Find where the given text appears and provide that cell's center as (x, y) coordinate. 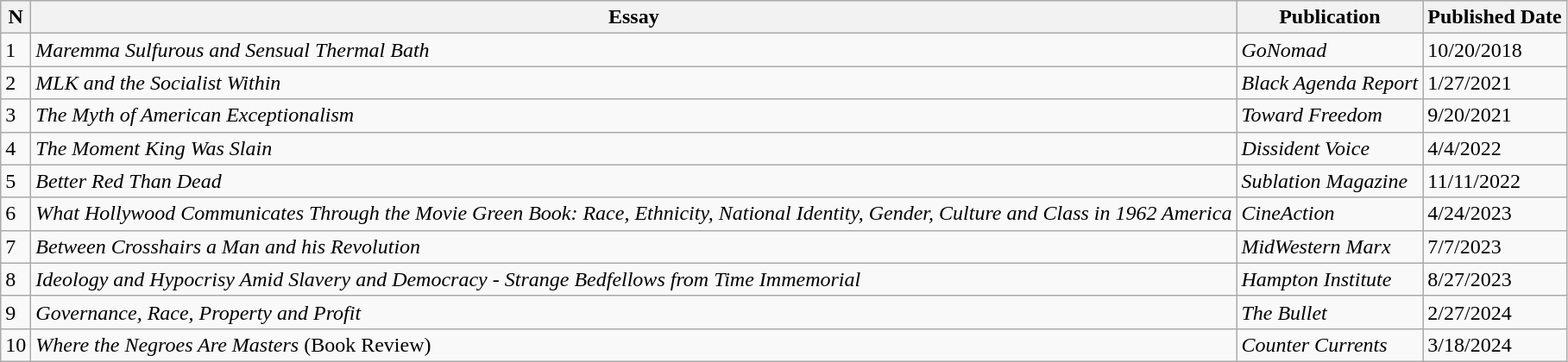
4/24/2023 (1495, 214)
Black Agenda Report (1330, 83)
MidWestern Marx (1330, 247)
Maremma Sulfurous and Sensual Thermal Bath (633, 50)
3/18/2024 (1495, 345)
The Bullet (1330, 312)
9 (16, 312)
9/20/2021 (1495, 115)
MLK and the Socialist Within (633, 83)
Where the Negroes Are Masters (Book Review) (633, 345)
Hampton Institute (1330, 279)
6 (16, 214)
10 (16, 345)
2/27/2024 (1495, 312)
1 (16, 50)
7/7/2023 (1495, 247)
N (16, 17)
Dissident Voice (1330, 148)
2 (16, 83)
8 (16, 279)
Better Red Than Dead (633, 181)
What Hollywood Communicates Through the Movie Green Book: Race, Ethnicity, National Identity, Gender, Culture and Class in 1962 America (633, 214)
CineAction (1330, 214)
Ideology and Hypocrisy Amid Slavery and Democracy - Strange Bedfellows from Time Immemorial (633, 279)
Between Crosshairs a Man and his Revolution (633, 247)
Toward Freedom (1330, 115)
10/20/2018 (1495, 50)
4/4/2022 (1495, 148)
The Moment King Was Slain (633, 148)
Sublation Magazine (1330, 181)
1/27/2021 (1495, 83)
11/11/2022 (1495, 181)
8/27/2023 (1495, 279)
7 (16, 247)
5 (16, 181)
Publication (1330, 17)
3 (16, 115)
Published Date (1495, 17)
Governance, Race, Property and Profit (633, 312)
4 (16, 148)
Counter Currents (1330, 345)
The Myth of American Exceptionalism (633, 115)
GoNomad (1330, 50)
Essay (633, 17)
